Return the (X, Y) coordinate for the center point of the cell that contains the specified text.  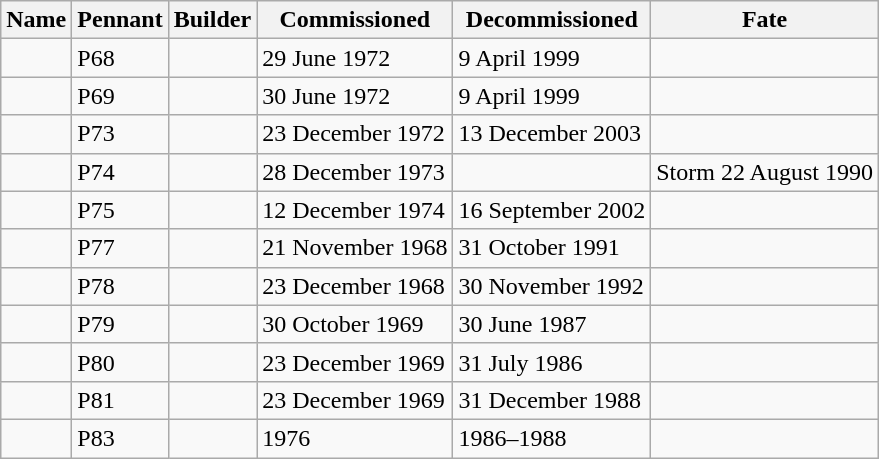
16 September 2002 (552, 210)
13 December 2003 (552, 134)
Pennant (120, 20)
31 December 1988 (552, 400)
P83 (120, 438)
31 October 1991 (552, 248)
P74 (120, 172)
30 June 1972 (355, 96)
P79 (120, 324)
P78 (120, 286)
Builder (212, 20)
P73 (120, 134)
P81 (120, 400)
29 June 1972 (355, 58)
Name (36, 20)
P68 (120, 58)
P69 (120, 96)
12 December 1974 (355, 210)
28 December 1973 (355, 172)
21 November 1968 (355, 248)
23 December 1972 (355, 134)
1976 (355, 438)
31 July 1986 (552, 362)
30 October 1969 (355, 324)
P77 (120, 248)
23 December 1968 (355, 286)
Fate (765, 20)
30 November 1992 (552, 286)
Commissioned (355, 20)
P75 (120, 210)
P80 (120, 362)
1986–1988 (552, 438)
Storm 22 August 1990 (765, 172)
Decommissioned (552, 20)
30 June 1987 (552, 324)
